Pinpoint the cell where the given text exists, returning its [x, y] midpoint coordinate. 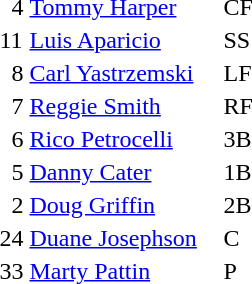
Duane Josephson [124, 238]
Reggie Smith [124, 106]
Luis Aparicio [124, 40]
Danny Cater [124, 172]
Rico Petrocelli [124, 139]
Carl Yastrzemski [124, 73]
Doug Griffin [124, 205]
